Return [X, Y] of the center of cell containing provided text 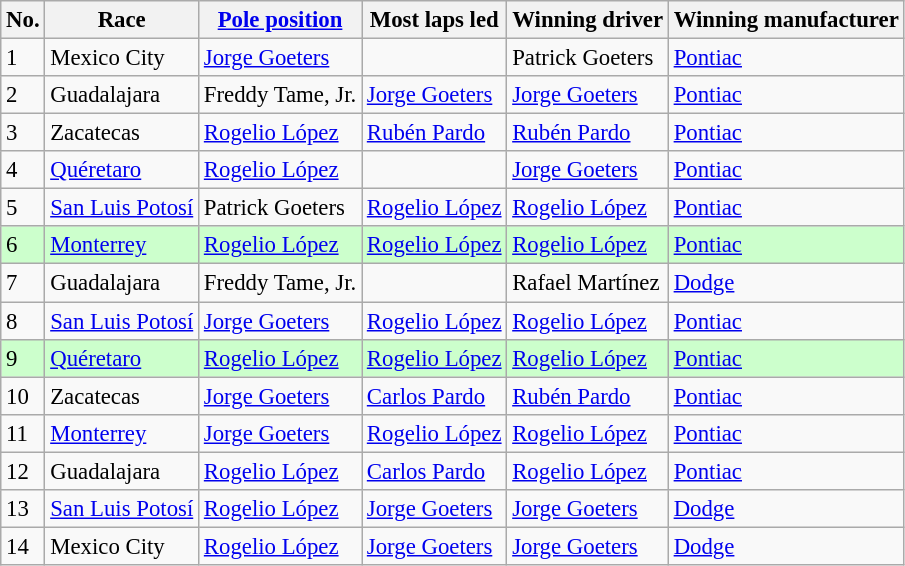
6 [23, 245]
No. [23, 20]
11 [23, 433]
10 [23, 396]
Most laps led [434, 20]
Race [122, 20]
5 [23, 208]
9 [23, 358]
Winning driver [588, 20]
12 [23, 471]
1 [23, 58]
3 [23, 133]
Rafael Martínez [588, 283]
Winning manufacturer [786, 20]
Pole position [280, 20]
2 [23, 95]
8 [23, 321]
13 [23, 509]
7 [23, 283]
14 [23, 546]
4 [23, 170]
